Pinpoint the cell where the given text exists, returning its [x, y] midpoint coordinate. 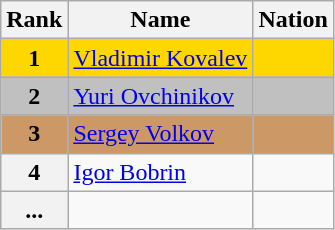
4 [34, 172]
Yuri Ovchinikov [160, 96]
Nation [293, 20]
Igor Bobrin [160, 172]
1 [34, 58]
... [34, 210]
Sergey Volkov [160, 134]
3 [34, 134]
2 [34, 96]
Vladimir Kovalev [160, 58]
Name [160, 20]
Rank [34, 20]
